Output the [x, y] coordinate of the center of the cell containing the given text.  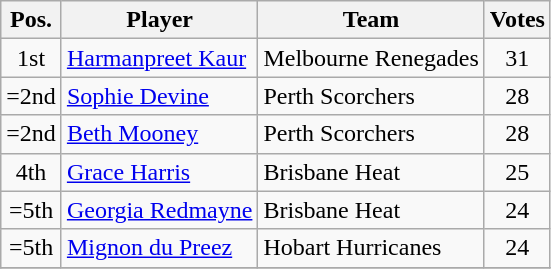
Pos. [32, 20]
Beth Mooney [160, 134]
1st [32, 58]
31 [517, 58]
Hobart Hurricanes [371, 248]
Mignon du Preez [160, 248]
Sophie Devine [160, 96]
Player [160, 20]
25 [517, 172]
Melbourne Renegades [371, 58]
Votes [517, 20]
4th [32, 172]
Georgia Redmayne [160, 210]
Team [371, 20]
Grace Harris [160, 172]
Harmanpreet Kaur [160, 58]
